Return [X, Y] of the center of cell containing provided text 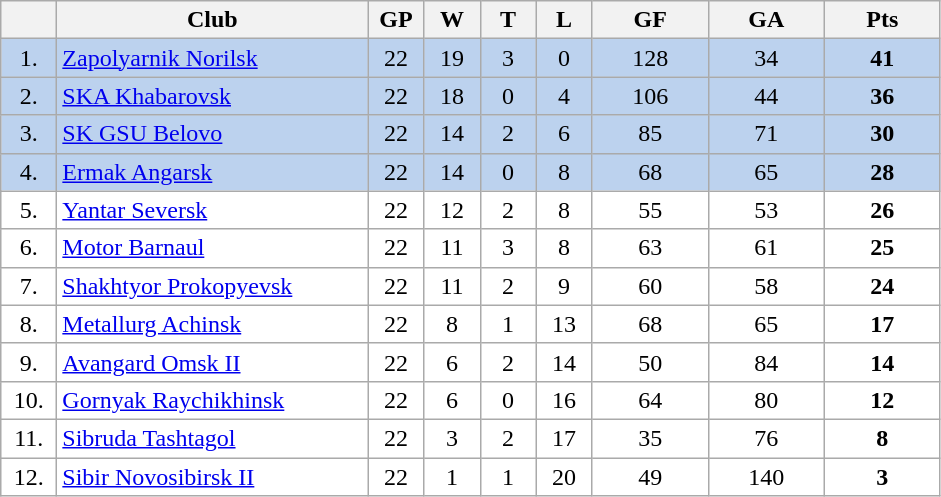
50 [650, 362]
44 [766, 96]
3. [29, 134]
4. [29, 172]
W [452, 20]
11. [29, 438]
GA [766, 20]
12. [29, 477]
84 [766, 362]
76 [766, 438]
80 [766, 400]
60 [650, 286]
53 [766, 210]
9. [29, 362]
25 [882, 248]
85 [650, 134]
6. [29, 248]
Club [212, 20]
19 [452, 58]
Yantar Seversk [212, 210]
35 [650, 438]
10. [29, 400]
128 [650, 58]
55 [650, 210]
Shakhtyor Prokopyevsk [212, 286]
61 [766, 248]
63 [650, 248]
26 [882, 210]
16 [564, 400]
36 [882, 96]
24 [882, 286]
T [508, 20]
GP [396, 20]
Motor Barnaul [212, 248]
34 [766, 58]
30 [882, 134]
7. [29, 286]
GF [650, 20]
Sibir Novosibirsk II [212, 477]
9 [564, 286]
L [564, 20]
18 [452, 96]
106 [650, 96]
Sibruda Tashtagol [212, 438]
8. [29, 324]
SKA Khabarovsk [212, 96]
5. [29, 210]
13 [564, 324]
140 [766, 477]
Avangard Omsk II [212, 362]
58 [766, 286]
Zapolyarnik Norilsk [212, 58]
Pts [882, 20]
28 [882, 172]
64 [650, 400]
1. [29, 58]
SK GSU Belovo [212, 134]
4 [564, 96]
Ermak Angarsk [212, 172]
2. [29, 96]
49 [650, 477]
20 [564, 477]
41 [882, 58]
71 [766, 134]
Gornyak Raychikhinsk [212, 400]
Metallurg Achinsk [212, 324]
